Detect which cell encompasses the target text, then output its [x, y] center coordinate. 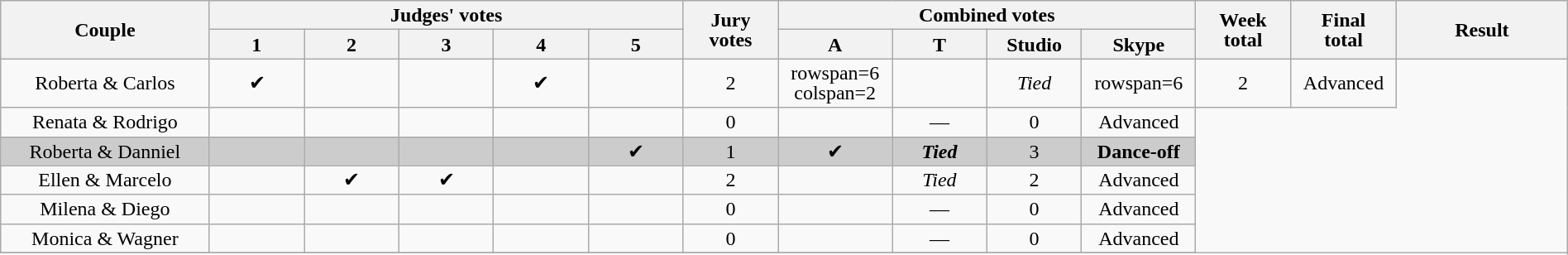
Ellen & Marcelo [105, 180]
Renata & Rodrigo [105, 123]
rowspan=6 colspan=2 [835, 83]
Roberta & Carlos [105, 83]
Juryvotes [731, 30]
Dance-off [1139, 151]
rowspan=6 [1139, 83]
Roberta & Danniel [105, 151]
5 [637, 45]
4 [541, 45]
Skype [1139, 45]
Judges' votes [447, 15]
Result [1482, 30]
Combined votes [987, 15]
Monica & Wagner [105, 238]
Milena & Diego [105, 209]
Weektotal [1244, 30]
T [939, 45]
A [835, 45]
Studio [1034, 45]
Finaltotal [1343, 30]
Couple [105, 30]
